Return the [X, Y] coordinate for the center point of the cell that contains the specified text.  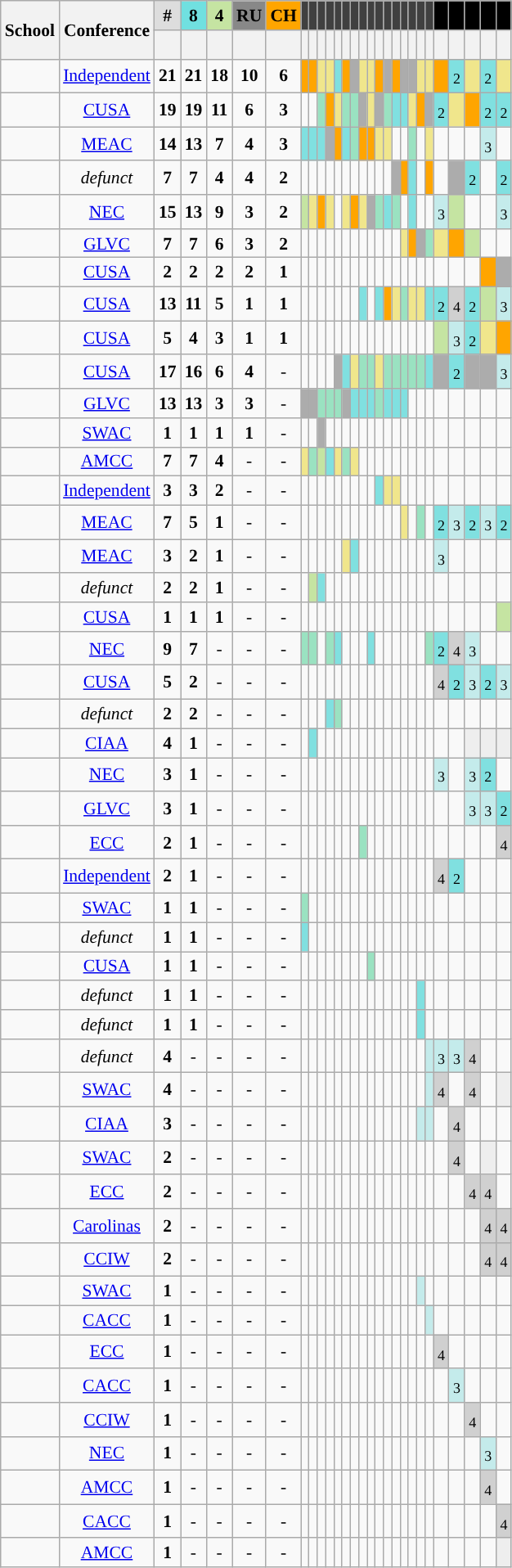
8 [194, 16]
RU [249, 16]
18 [219, 75]
16 [194, 372]
17 [168, 372]
14 [168, 144]
# [168, 16]
10 [249, 75]
Conference [106, 29]
School [29, 29]
Carolinas [106, 1226]
CH [283, 16]
15 [168, 211]
